Detect which cell encompasses the target text, then output its (x, y) center coordinate. 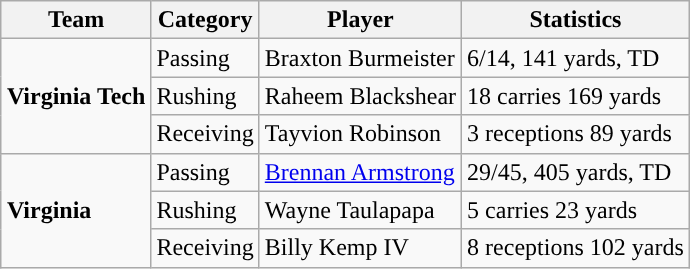
Tayvion Robinson (360, 134)
8 receptions 102 yards (576, 248)
18 carries 169 yards (576, 96)
Team (76, 20)
Brennan Armstrong (360, 172)
Braxton Burmeister (360, 58)
Wayne Taulapapa (360, 210)
Virginia (76, 210)
Billy Kemp IV (360, 248)
Raheem Blackshear (360, 96)
6/14, 141 yards, TD (576, 58)
5 carries 23 yards (576, 210)
Player (360, 20)
Category (205, 20)
29/45, 405 yards, TD (576, 172)
3 receptions 89 yards (576, 134)
Virginia Tech (76, 96)
Statistics (576, 20)
